Return the [X, Y] coordinate for the center point of the cell that contains the specified text.  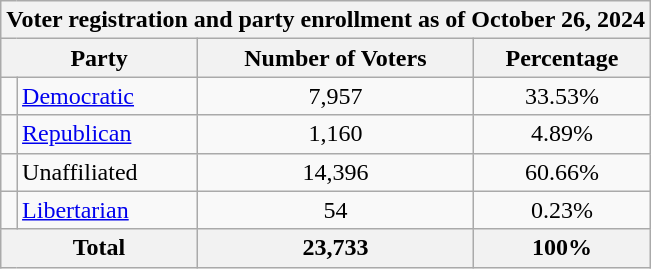
Number of Voters [335, 58]
1,160 [335, 134]
4.89% [562, 134]
60.66% [562, 172]
Democratic [108, 96]
Libertarian [108, 210]
54 [335, 210]
100% [562, 248]
Percentage [562, 58]
7,957 [335, 96]
Unaffiliated [108, 172]
Party [100, 58]
14,396 [335, 172]
Voter registration and party enrollment as of October 26, 2024 [326, 20]
Republican [108, 134]
23,733 [335, 248]
Total [100, 248]
33.53% [562, 96]
0.23% [562, 210]
